Find where the given text appears and provide that cell's center as (x, y) coordinate. 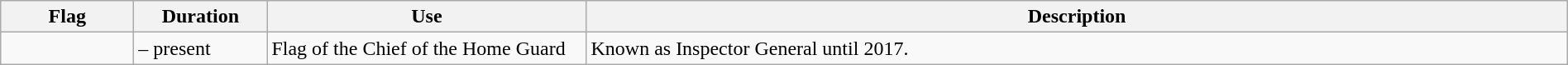
– present (200, 48)
Description (1077, 17)
Flag (68, 17)
Flag of the Chief of the Home Guard (427, 48)
Use (427, 17)
Duration (200, 17)
Known as Inspector General until 2017. (1077, 48)
